Identify which cell holds the provided text, then report its [X, Y] central coordinate. 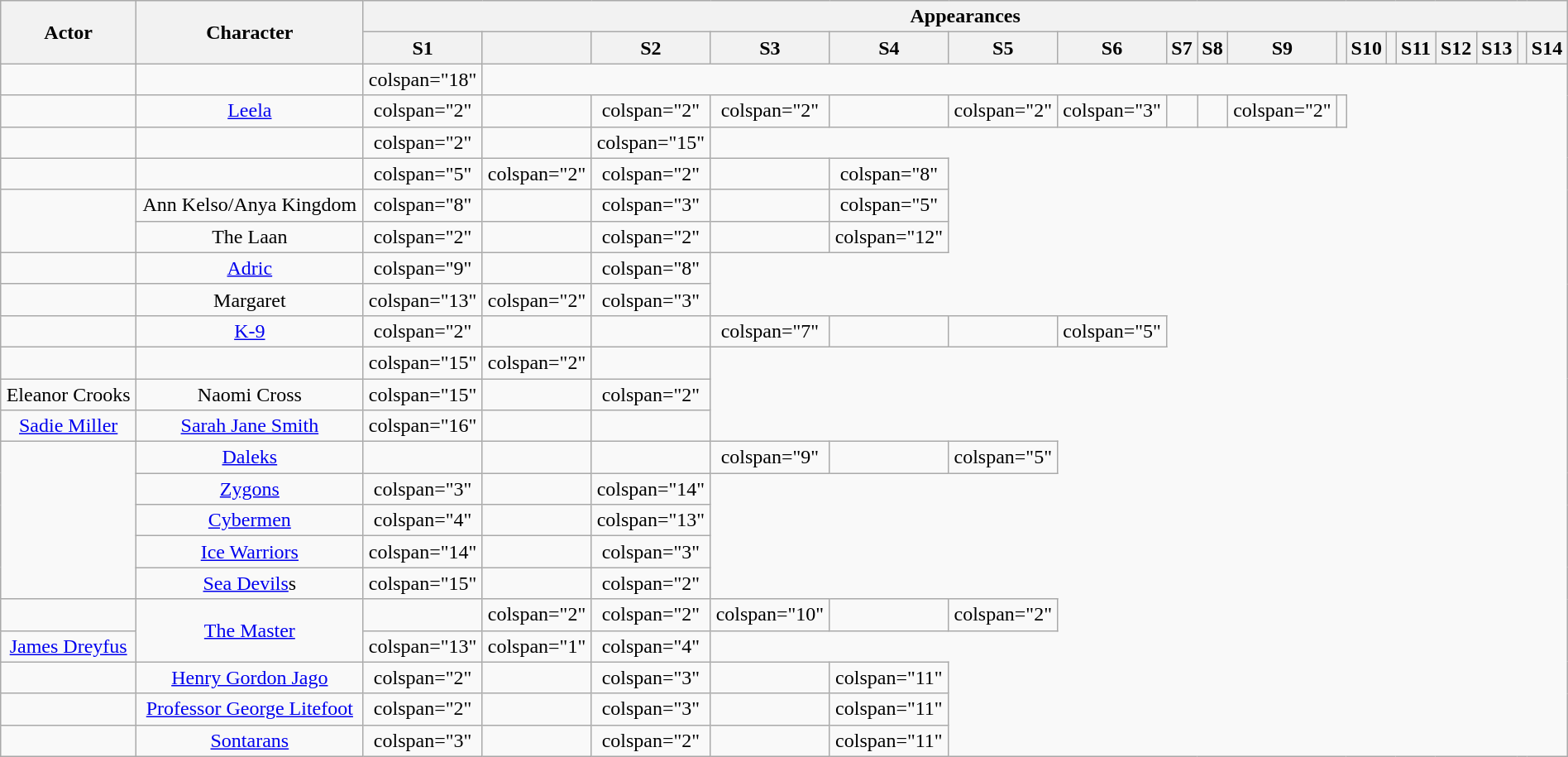
Leela [250, 111]
Cybermen [250, 520]
S8 [1212, 48]
Sontarans [250, 740]
S14 [1546, 48]
Professor George Litefoot [250, 709]
S11 [1416, 48]
Ice Warriors [250, 552]
colspan="12" [889, 237]
Sarah Jane Smith [250, 426]
S13 [1497, 48]
Actor [69, 32]
Margaret [250, 299]
S7 [1181, 48]
Henry Gordon Jago [250, 678]
S2 [651, 48]
Ann Kelso/Anya Kingdom [250, 205]
S3 [770, 48]
S5 [1003, 48]
Eleanor Crooks [69, 395]
S6 [1112, 48]
The Master [250, 630]
S12 [1456, 48]
colspan="18" [423, 79]
James Dreyfus [69, 646]
colspan="10" [770, 615]
colspan="16" [423, 426]
Zygons [250, 489]
colspan="7" [770, 331]
colspan="1" [537, 646]
S10 [1366, 48]
S9 [1283, 48]
Sadie Miller [69, 426]
Daleks [250, 458]
Sea Devilss [250, 583]
S1 [423, 48]
Character [250, 32]
Appearances [965, 17]
Adric [250, 268]
Naomi Cross [250, 395]
S4 [889, 48]
K-9 [250, 331]
The Laan [250, 237]
